Identify which cell holds the provided text, then report its [X, Y] central coordinate. 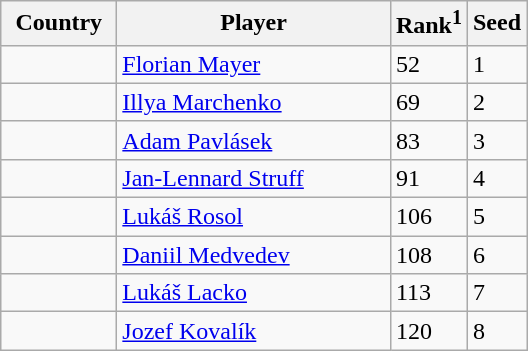
Adam Pavlásek [254, 140]
113 [428, 293]
7 [496, 293]
6 [496, 255]
91 [428, 178]
Seed [496, 24]
1 [496, 64]
83 [428, 140]
106 [428, 217]
Lukáš Lacko [254, 293]
108 [428, 255]
Daniil Medvedev [254, 255]
8 [496, 331]
69 [428, 102]
3 [496, 140]
4 [496, 178]
Country [59, 24]
Jan-Lennard Struff [254, 178]
Rank1 [428, 24]
Lukáš Rosol [254, 217]
52 [428, 64]
Illya Marchenko [254, 102]
120 [428, 331]
5 [496, 217]
2 [496, 102]
Jozef Kovalík [254, 331]
Player [254, 24]
Florian Mayer [254, 64]
